Capture the cell that displays the provided text and extract its [X, Y] central coordinate. 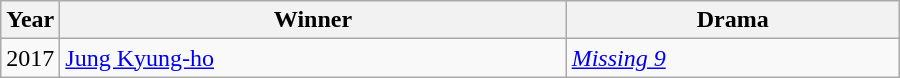
Year [30, 20]
Missing 9 [732, 58]
Drama [732, 20]
2017 [30, 58]
Winner [313, 20]
Jung Kyung-ho [313, 58]
